Provide the [x, y] coordinate of the cell's center where the given text is located.  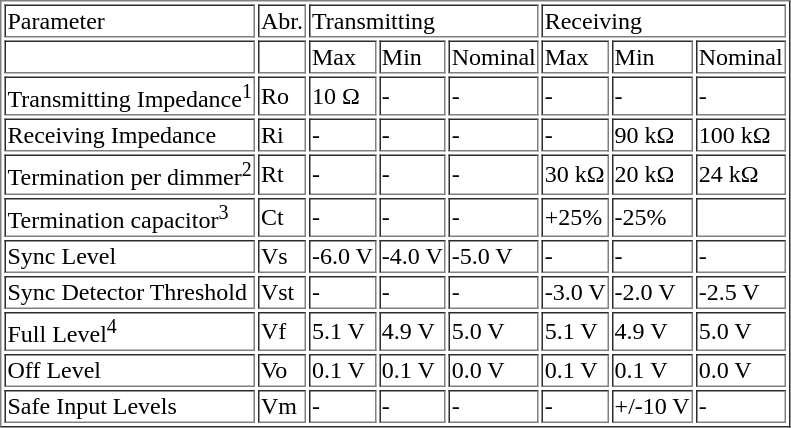
-4.0 V [412, 256]
Full Level4 [129, 332]
Transmitting Impedance1 [129, 96]
Receiving [664, 20]
-5.0 V [494, 256]
Vf [282, 332]
Receiving Impedance [129, 136]
30 kΩ [576, 174]
Ro [282, 96]
24 kΩ [741, 174]
Vst [282, 292]
90 kΩ [652, 136]
-25% [652, 216]
Ri [282, 136]
Sync Level [129, 256]
+25% [576, 216]
100 kΩ [741, 136]
Transmitting [424, 20]
Parameter [129, 20]
+/-10 V [652, 406]
Off Level [129, 370]
-3.0 V [576, 292]
Vm [282, 406]
Sync Detector Threshold [129, 292]
Safe Input Levels [129, 406]
Rt [282, 174]
Abr. [282, 20]
Termination per dimmer2 [129, 174]
-2.0 V [652, 292]
-6.0 V [342, 256]
20 kΩ [652, 174]
Termination capacitor3 [129, 216]
Vs [282, 256]
Ct [282, 216]
-2.5 V [741, 292]
Vo [282, 370]
10 Ω [342, 96]
